Output the (X, Y) coordinate of the center of the cell containing the given text.  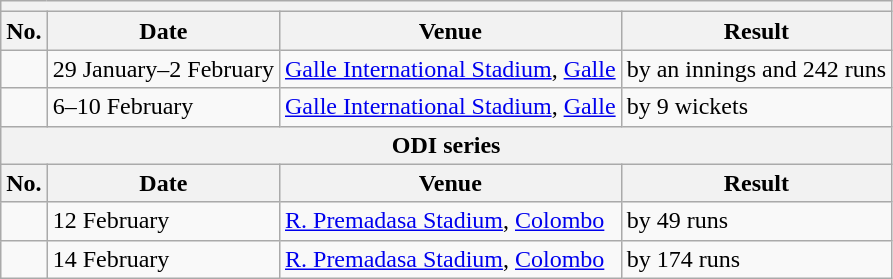
14 February (163, 259)
by an innings and 242 runs (756, 69)
29 January–2 February (163, 69)
ODI series (446, 145)
by 49 runs (756, 221)
6–10 February (163, 107)
by 174 runs (756, 259)
12 February (163, 221)
by 9 wickets (756, 107)
